For the text-containing cell, return its midpoint in (x, y) coordinate format. 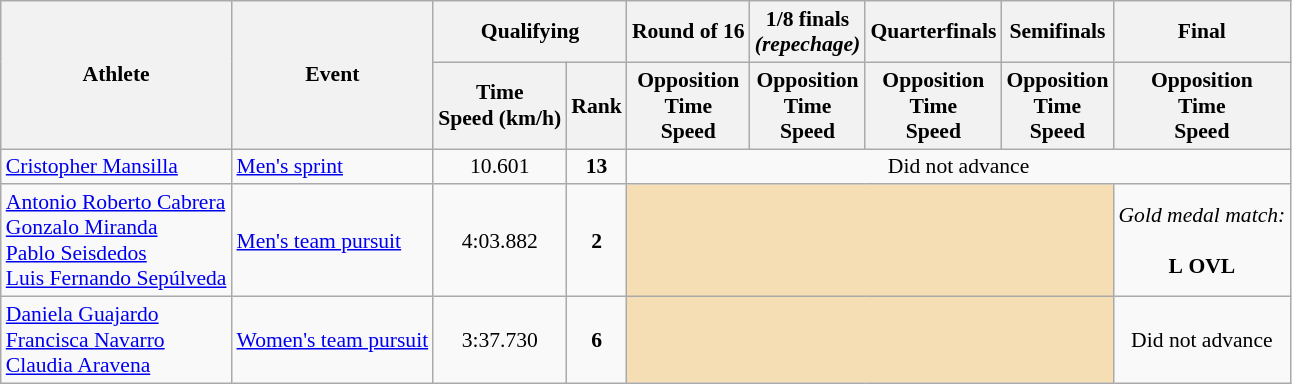
Final (1202, 32)
Gold medal match:L OVL (1202, 241)
Quarterfinals (933, 32)
Event (332, 75)
3:37.730 (500, 340)
Semifinals (1057, 32)
6 (596, 340)
Rank (596, 106)
4:03.882 (500, 241)
Men's sprint (332, 167)
Antonio Roberto CabreraGonzalo MirandaPablo SeisdedosLuis Fernando Sepúlveda (116, 241)
TimeSpeed (km/h) (500, 106)
10.601 (500, 167)
Daniela GuajardoFrancisca NavarroClaudia Aravena (116, 340)
13 (596, 167)
Qualifying (530, 32)
2 (596, 241)
Cristopher Mansilla (116, 167)
1/8 finals(repechage) (808, 32)
Athlete (116, 75)
Round of 16 (688, 32)
Men's team pursuit (332, 241)
Women's team pursuit (332, 340)
